Return the [x, y] coordinate for the center point of the cell that contains the specified text.  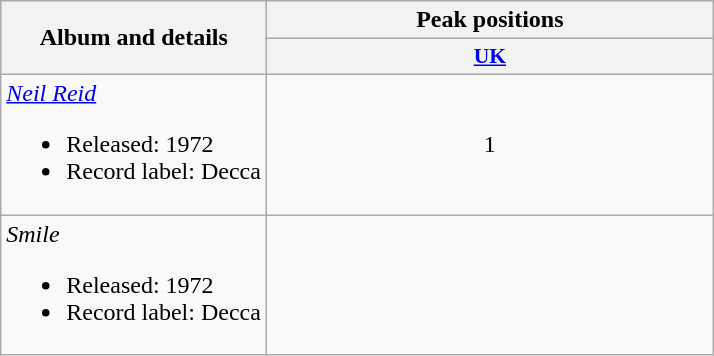
UK [490, 57]
Neil ReidReleased: 1972Record label: Decca [134, 144]
Album and details [134, 38]
1 [490, 144]
Peak positions [490, 20]
SmileReleased: 1972Record label: Decca [134, 284]
